Return (X, Y) of the center of cell containing provided text 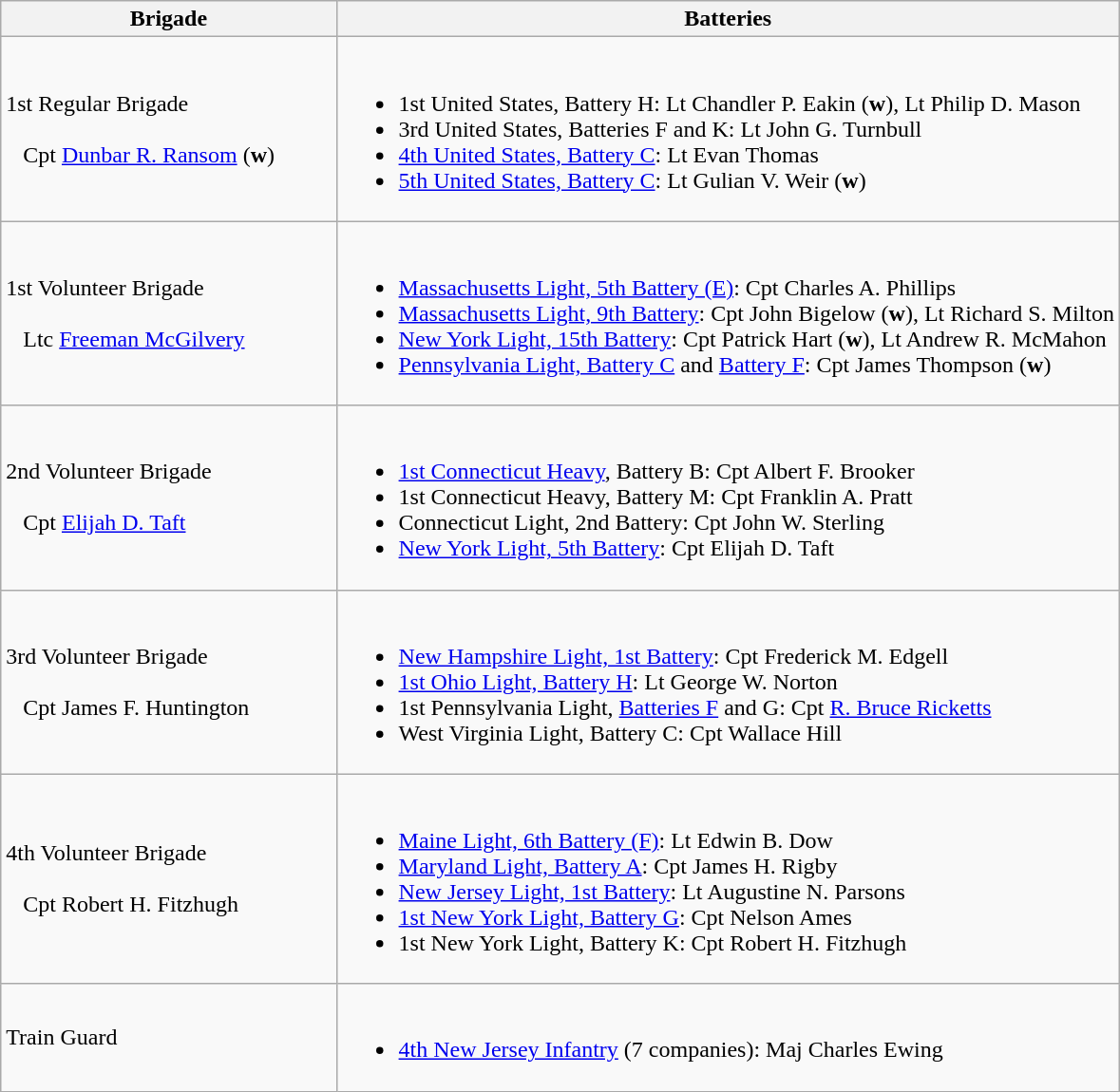
Train Guard (169, 1037)
4th Volunteer Brigade Cpt Robert H. Fitzhugh (169, 879)
Brigade (169, 19)
1st Regular Brigade Cpt Dunbar R. Ransom (w) (169, 129)
Batteries (728, 19)
1st Volunteer Brigade Ltc Freeman McGilvery (169, 313)
2nd Volunteer Brigade Cpt Elijah D. Taft (169, 498)
4th New Jersey Infantry (7 companies): Maj Charles Ewing (728, 1037)
3rd Volunteer Brigade Cpt James F. Huntington (169, 682)
